For the text-containing cell, return its midpoint in [X, Y] coordinate format. 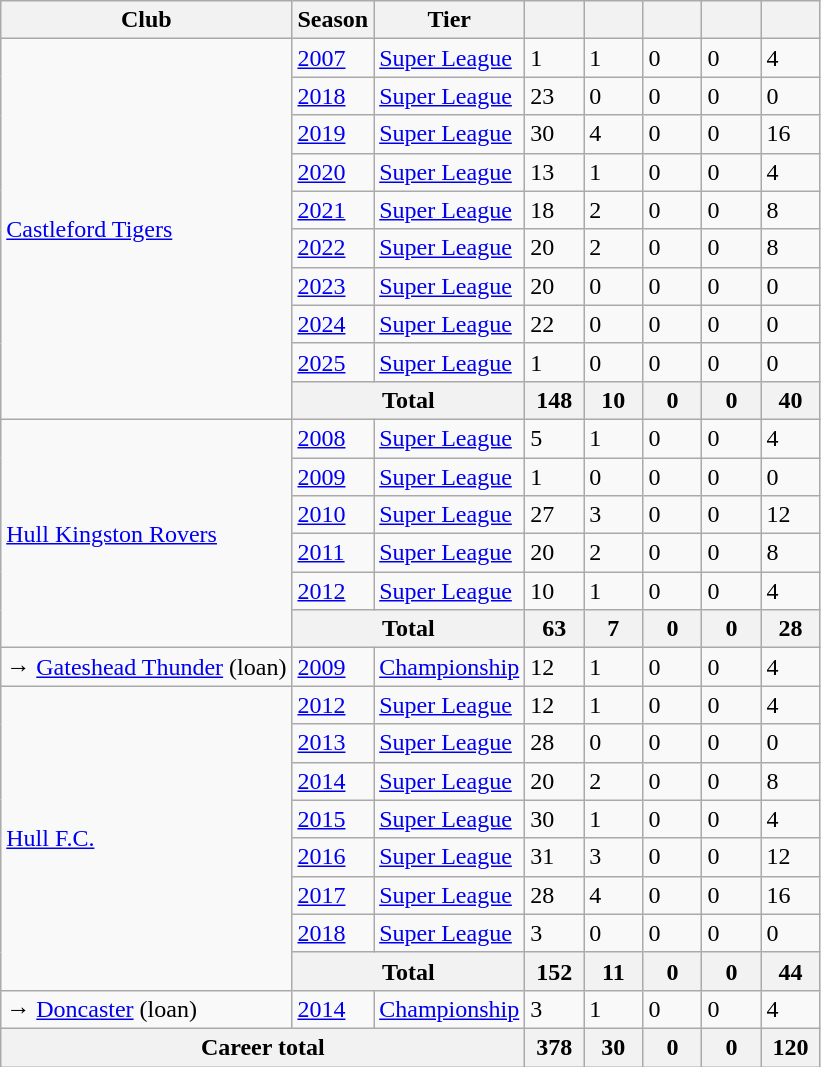
63 [554, 629]
2025 [333, 362]
2019 [333, 134]
11 [614, 971]
Season [333, 20]
2023 [333, 286]
18 [554, 210]
Hull Kingston Rovers [146, 533]
7 [614, 629]
Career total [263, 1047]
Hull F.C. [146, 838]
2013 [333, 743]
13 [554, 172]
2016 [333, 857]
2008 [333, 438]
2010 [333, 515]
Club [146, 20]
148 [554, 400]
2007 [333, 58]
→ Gateshead Thunder (loan) [146, 667]
378 [554, 1047]
2015 [333, 819]
23 [554, 96]
31 [554, 857]
152 [554, 971]
2017 [333, 895]
5 [554, 438]
40 [790, 400]
2021 [333, 210]
Castleford Tigers [146, 230]
44 [790, 971]
120 [790, 1047]
2020 [333, 172]
2022 [333, 248]
27 [554, 515]
2024 [333, 324]
22 [554, 324]
Tier [450, 20]
2011 [333, 553]
→ Doncaster (loan) [146, 1009]
